Identify which cell holds the provided text, then report its [x, y] central coordinate. 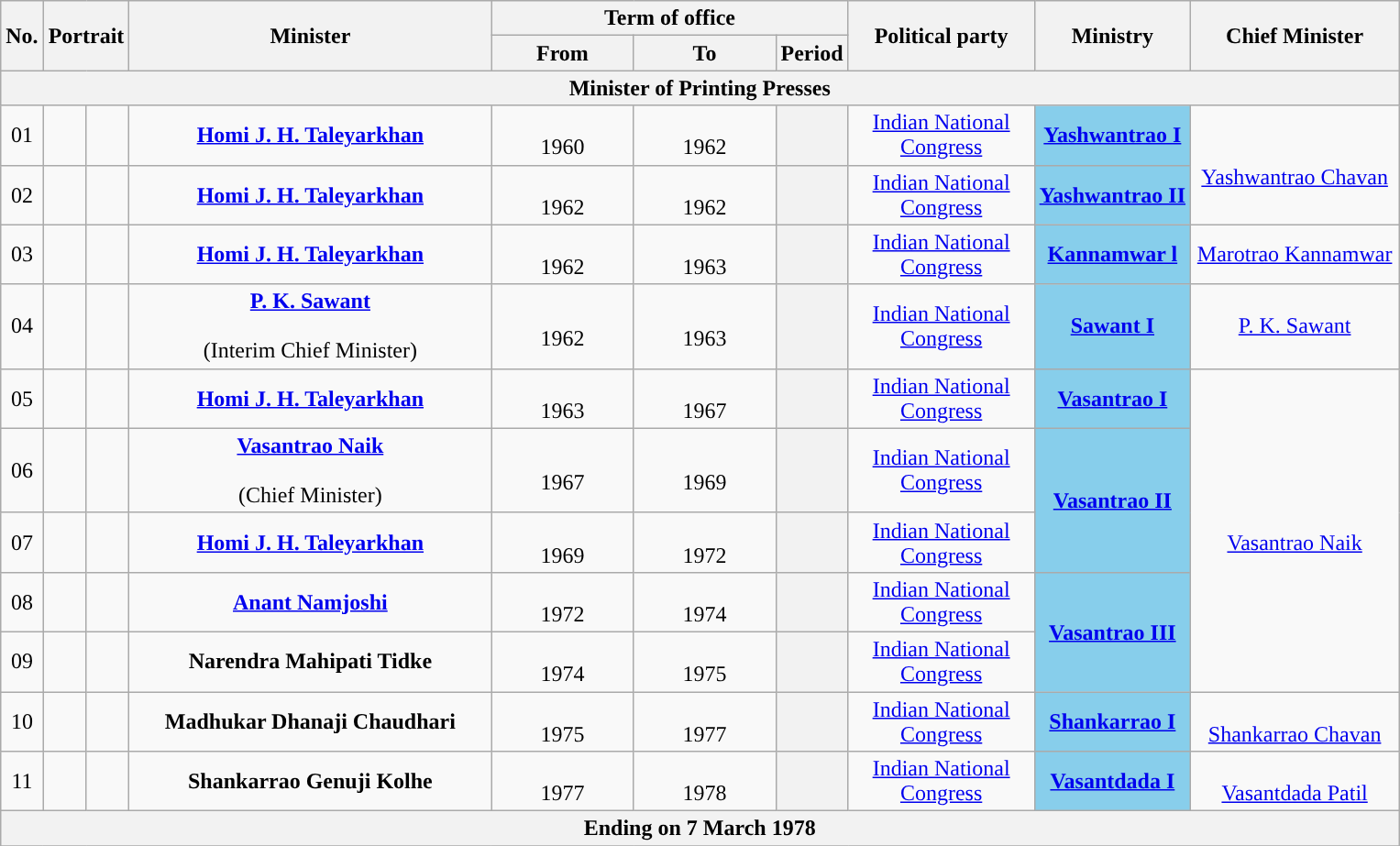
Narendra Mahipati Tidke [310, 662]
Minister of Printing Presses [700, 88]
Kannamwar l [1112, 255]
Vasantdada Patil [1295, 781]
07 [22, 543]
Portrait [86, 36]
08 [22, 601]
Vasantrao Naik (Chief Minister) [310, 470]
05 [22, 398]
Chief Minister [1295, 36]
06 [22, 470]
01 [22, 136]
Shankarrao Genuji Kolhe [310, 781]
09 [22, 662]
Vasantrao I [1112, 398]
Yashwantrao Chavan [1295, 165]
Term of office [669, 18]
11 [22, 781]
04 [22, 326]
Minister [310, 36]
P. K. Sawant [1295, 326]
To [704, 53]
Vasantdada I [1112, 781]
Ending on 7 March 1978 [700, 829]
Shankarrao I [1112, 720]
Political party [941, 36]
Madhukar Dhanaji Chaudhari [310, 720]
03 [22, 255]
Ministry [1112, 36]
Vasantrao II [1112, 500]
Period [812, 53]
1978 [704, 781]
1960 [563, 136]
Vasantrao Naik [1295, 530]
Yashwantrao I [1112, 136]
P. K. Sawant (Interim Chief Minister) [310, 326]
02 [22, 194]
Shankarrao Chavan [1295, 720]
Anant Namjoshi [310, 601]
Vasantrao III [1112, 632]
Sawant I [1112, 326]
No. [22, 36]
From [563, 53]
Marotrao Kannamwar [1295, 255]
10 [22, 720]
Yashwantrao II [1112, 194]
